Determine the (X, Y) coordinate at the center of the cell enclosing the given text.  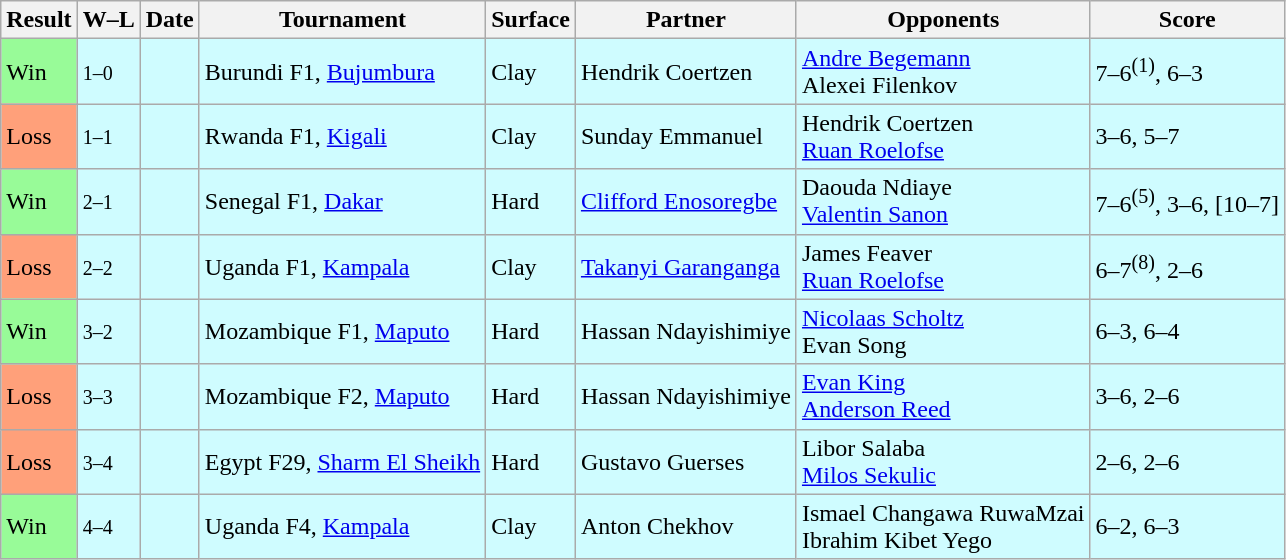
Sunday Emmanuel (686, 136)
Daouda Ndiaye Valentin Sanon (943, 202)
6–2, 6–3 (1187, 526)
6–7(8), 2–6 (1187, 266)
Clifford Enosoregbe (686, 202)
Hendrik Coertzen Ruan Roelofse (943, 136)
W–L (108, 20)
3–4 (108, 462)
Uganda F4, Kampala (342, 526)
Hendrik Coertzen (686, 72)
7–6(1), 6–3 (1187, 72)
3–6, 2–6 (1187, 396)
James Feaver Ruan Roelofse (943, 266)
Opponents (943, 20)
3–6, 5–7 (1187, 136)
Ismael Changawa RuwaMzai Ibrahim Kibet Yego (943, 526)
2–2 (108, 266)
Date (170, 20)
Andre Begemann Alexei Filenkov (943, 72)
1–0 (108, 72)
Mozambique F2, Maputo (342, 396)
2–6, 2–6 (1187, 462)
Takanyi Garanganga (686, 266)
Libor Salaba Milos Sekulic (943, 462)
3–3 (108, 396)
6–3, 6–4 (1187, 332)
4–4 (108, 526)
Nicolaas Scholtz Evan Song (943, 332)
Anton Chekhov (686, 526)
7–6(5), 3–6, [10–7] (1187, 202)
Tournament (342, 20)
Uganda F1, Kampala (342, 266)
Burundi F1, Bujumbura (342, 72)
Evan King Anderson Reed (943, 396)
Rwanda F1, Kigali (342, 136)
Gustavo Guerses (686, 462)
Egypt F29, Sharm El Sheikh (342, 462)
Score (1187, 20)
Partner (686, 20)
Result (39, 20)
Surface (531, 20)
2–1 (108, 202)
3–2 (108, 332)
1–1 (108, 136)
Mozambique F1, Maputo (342, 332)
Senegal F1, Dakar (342, 202)
